Find where the given text appears and provide that cell's center as (x, y) coordinate. 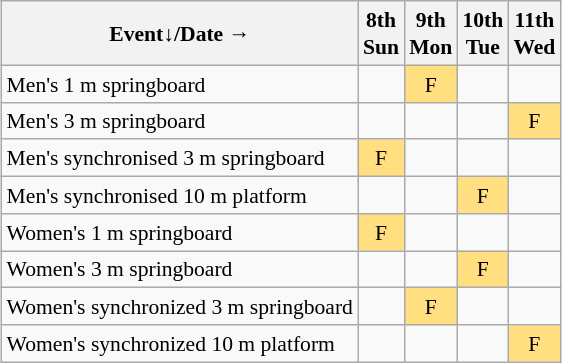
9thMon (430, 33)
Men's synchronised 10 m platform (180, 194)
11thWed (534, 33)
Event↓/Date → (180, 33)
Women's synchronized 10 m platform (180, 344)
Women's synchronized 3 m springboard (180, 306)
Men's 1 m springboard (180, 84)
Men's 3 m springboard (180, 120)
Men's synchronised 3 m springboard (180, 158)
10thTue (482, 33)
Women's 1 m springboard (180, 232)
8thSun (381, 33)
Women's 3 m springboard (180, 268)
